Detect which cell encompasses the target text, then output its (X, Y) center coordinate. 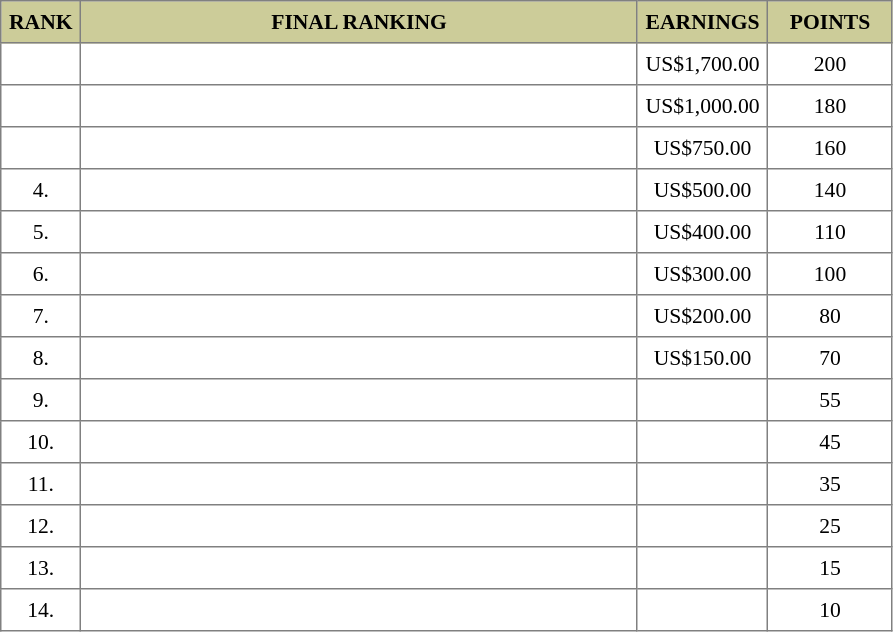
140 (830, 190)
POINTS (830, 22)
7. (41, 316)
45 (830, 442)
35 (830, 484)
25 (830, 526)
US$300.00 (702, 274)
US$400.00 (702, 232)
5. (41, 232)
US$500.00 (702, 190)
70 (830, 358)
160 (830, 148)
FINAL RANKING (359, 22)
US$150.00 (702, 358)
US$1,000.00 (702, 106)
US$1,700.00 (702, 64)
EARNINGS (702, 22)
100 (830, 274)
15 (830, 568)
6. (41, 274)
13. (41, 568)
11. (41, 484)
US$750.00 (702, 148)
RANK (41, 22)
9. (41, 400)
14. (41, 610)
US$200.00 (702, 316)
12. (41, 526)
110 (830, 232)
200 (830, 64)
10. (41, 442)
10 (830, 610)
80 (830, 316)
8. (41, 358)
180 (830, 106)
55 (830, 400)
4. (41, 190)
